From the cell containing the given text, extract its center point as [X, Y] coordinate. 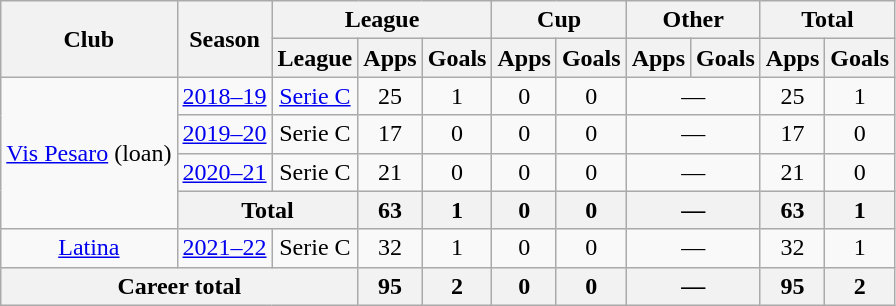
Season [224, 39]
Career total [180, 286]
Vis Pesaro (loan) [89, 153]
2020–21 [224, 172]
2019–20 [224, 134]
Cup [559, 20]
Latina [89, 248]
2021–22 [224, 248]
Club [89, 39]
Other [693, 20]
2018–19 [224, 96]
